Detect which cell encompasses the target text, then output its (x, y) center coordinate. 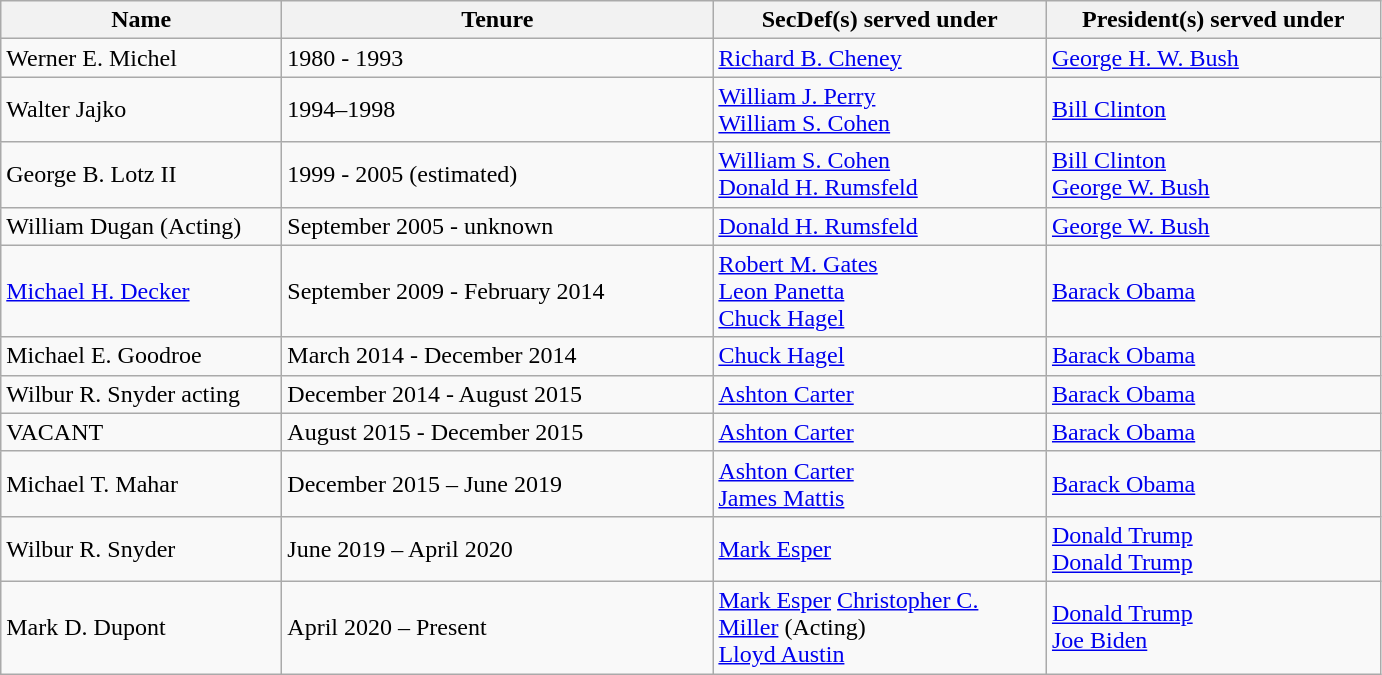
William Dugan (Acting) (142, 226)
September 2009 - February 2014 (498, 291)
Mark Esper (880, 548)
William S. Cohen Donald H. Rumsfeld (880, 174)
William J. Perry William S. Cohen (880, 110)
Werner E. Michel (142, 58)
August 2015 - December 2015 (498, 432)
1999 - 2005 (estimated) (498, 174)
Bill Clinton George W. Bush (1213, 174)
Walter Jajko (142, 110)
Donald TrumpDonald Trump (1213, 548)
April 2020 – Present (498, 627)
VACANT (142, 432)
Donald TrumpJoe Biden (1213, 627)
March 2014 - December 2014 (498, 356)
President(s) served under (1213, 20)
Robert M. Gates Leon PanettaChuck Hagel (880, 291)
Donald H. Rumsfeld (880, 226)
Mark D. Dupont (142, 627)
Wilbur R. Snyder acting (142, 394)
George W. Bush (1213, 226)
1994–1998 (498, 110)
Michael H. Decker (142, 291)
George H. W. Bush (1213, 58)
December 2015 – June 2019 (498, 484)
SecDef(s) served under (880, 20)
Tenure (498, 20)
September 2005 - unknown (498, 226)
Name (142, 20)
December 2014 - August 2015 (498, 394)
June 2019 – April 2020 (498, 548)
George B. Lotz II (142, 174)
Mark Esper Christopher C. Miller (Acting) Lloyd Austin (880, 627)
Wilbur R. Snyder (142, 548)
Michael T. Mahar (142, 484)
Bill Clinton (1213, 110)
Michael E. Goodroe (142, 356)
1980 - 1993 (498, 58)
Ashton Carter James Mattis (880, 484)
Richard B. Cheney (880, 58)
Chuck Hagel (880, 356)
